Output the [x, y] coordinate of the center of the cell containing the given text.  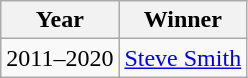
Winner [183, 20]
Steve Smith [183, 58]
2011–2020 [60, 58]
Year [60, 20]
